Capture the cell that displays the provided text and extract its [X, Y] central coordinate. 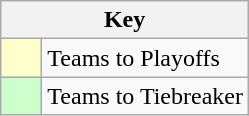
Teams to Tiebreaker [146, 96]
Key [125, 20]
Teams to Playoffs [146, 58]
